Determine the (x, y) coordinate at the center of the cell enclosing the given text.  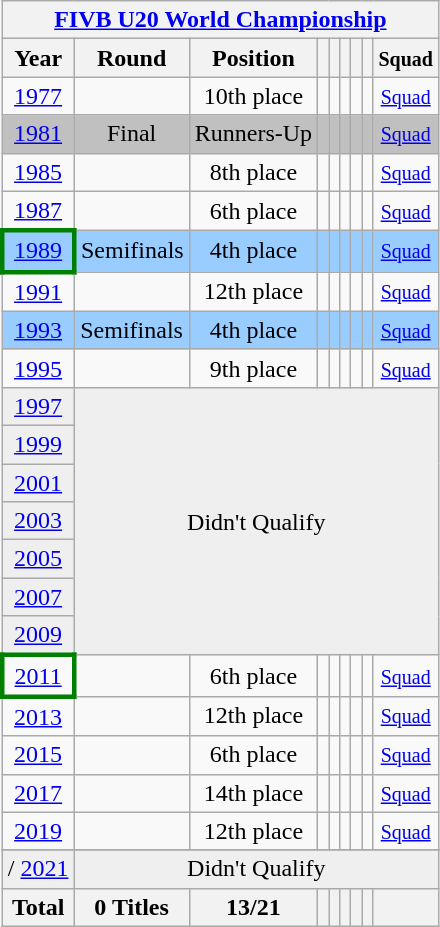
1997 (38, 406)
1991 (38, 292)
2003 (38, 521)
FIVB U20 World Championship (220, 20)
Round (132, 58)
2009 (38, 636)
2017 (38, 793)
10th place (253, 96)
13/21 (253, 907)
1987 (38, 211)
2001 (38, 483)
Runners-Up (253, 134)
1999 (38, 444)
1989 (38, 252)
/ 2021 (38, 869)
Final (132, 134)
2007 (38, 597)
1985 (38, 172)
1995 (38, 368)
2013 (38, 716)
9th place (253, 368)
2015 (38, 755)
2019 (38, 831)
1977 (38, 96)
0 Titles (132, 907)
Position (253, 58)
1993 (38, 330)
2005 (38, 559)
14th place (253, 793)
2011 (38, 676)
8th place (253, 172)
Total (38, 907)
1981 (38, 134)
Year (38, 58)
